Return (x, y) of the center of cell containing provided text 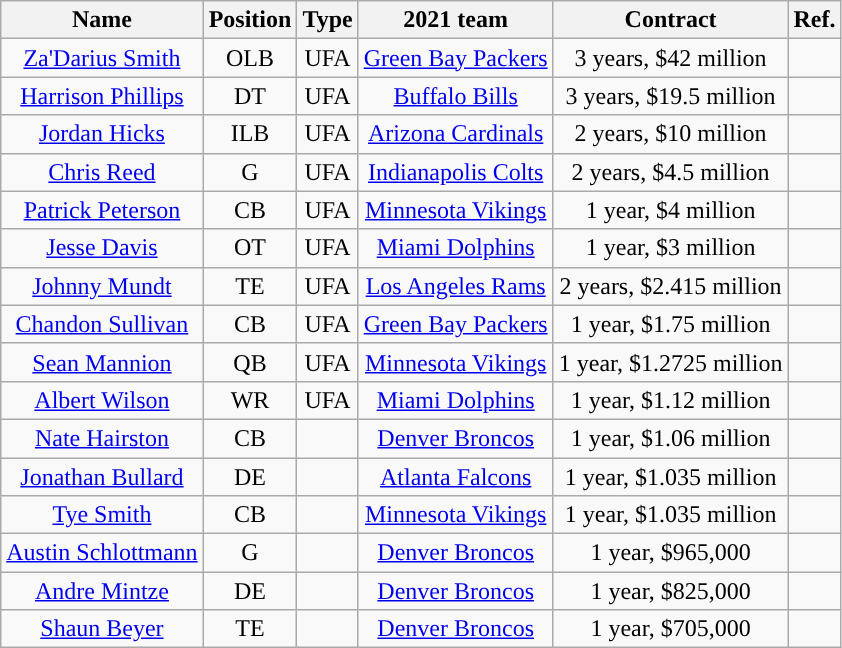
1 year, $1.75 million (670, 324)
Nate Hairston (102, 438)
Shaun Beyer (102, 629)
Type (328, 20)
Johnny Mundt (102, 286)
2 years, $2.415 million (670, 286)
WR (250, 400)
Chris Reed (102, 172)
Sean Mannion (102, 362)
1 year, $4 million (670, 210)
1 year, $705,000 (670, 629)
3 years, $42 million (670, 58)
Position (250, 20)
Los Angeles Rams (456, 286)
1 year, $1.2725 million (670, 362)
Name (102, 20)
Jesse Davis (102, 248)
Atlanta Falcons (456, 477)
OT (250, 248)
Harrison Phillips (102, 96)
2021 team (456, 20)
DT (250, 96)
QB (250, 362)
Buffalo Bills (456, 96)
Andre Mintze (102, 591)
Patrick Peterson (102, 210)
Austin Schlottmann (102, 553)
1 year, $965,000 (670, 553)
Chandon Sullivan (102, 324)
Indianapolis Colts (456, 172)
Tye Smith (102, 515)
Jonathan Bullard (102, 477)
3 years, $19.5 million (670, 96)
OLB (250, 58)
1 year, $825,000 (670, 591)
Ref. (814, 20)
2 years, $10 million (670, 134)
1 year, $1.12 million (670, 400)
Albert Wilson (102, 400)
Arizona Cardinals (456, 134)
Contract (670, 20)
Za'Darius Smith (102, 58)
ILB (250, 134)
Jordan Hicks (102, 134)
2 years, $4.5 million (670, 172)
1 year, $1.06 million (670, 438)
1 year, $3 million (670, 248)
